Return the [X, Y] coordinate for the center point of the cell that contains the specified text.  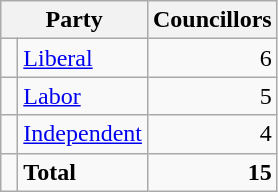
6 [212, 58]
Party [74, 20]
Independent [83, 134]
4 [212, 134]
15 [212, 172]
Total [83, 172]
Liberal [83, 58]
Labor [83, 96]
5 [212, 96]
Councillors [212, 20]
